Determine the (x, y) coordinate at the center of the cell enclosing the given text.  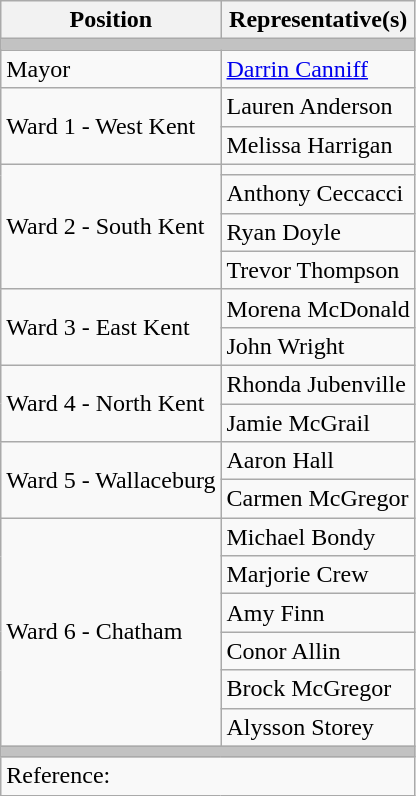
John Wright (318, 346)
Melissa Harrigan (318, 145)
Ward 3 - East Kent (111, 327)
Darrin Canniff (318, 69)
Ward 5 - Wallaceburg (111, 480)
Rhonda Jubenville (318, 384)
Mayor (111, 69)
Trevor Thompson (318, 270)
Ryan Doyle (318, 232)
Aaron Hall (318, 461)
Lauren Anderson (318, 107)
Brock McGregor (318, 689)
Conor Allin (318, 651)
Carmen McGregor (318, 499)
Reference: (208, 776)
Anthony Ceccacci (318, 194)
Ward 6 - Chatham (111, 632)
Amy Finn (318, 613)
Marjorie Crew (318, 575)
Michael Bondy (318, 537)
Alysson Storey (318, 727)
Morena McDonald (318, 308)
Ward 2 - South Kent (111, 226)
Position (111, 20)
Ward 4 - North Kent (111, 403)
Ward 1 - West Kent (111, 126)
Representative(s) (318, 20)
Jamie McGrail (318, 423)
